Return the [X, Y] coordinate for the center point of the cell that contains the specified text.  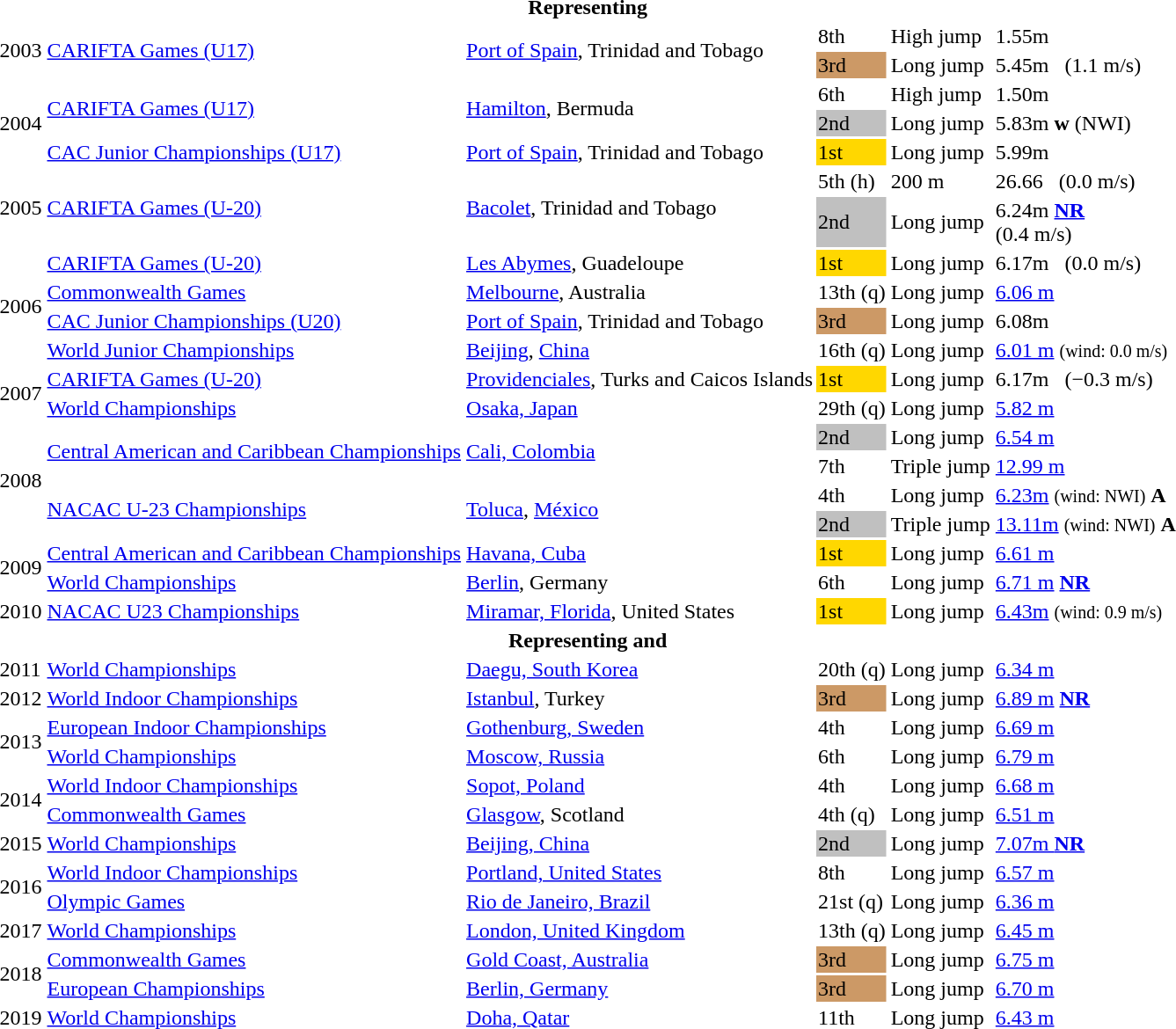
Daegu, South Korea [640, 669]
Sopot, Poland [640, 785]
16th (q) [852, 350]
Providenciales, Turks and Caicos Islands [640, 379]
NACAC U23 Championships [254, 611]
Olympic Games [254, 901]
European Championships [254, 989]
European Indoor Championships [254, 727]
NACAC U-23 Championships [254, 510]
Osaka, Japan [640, 408]
20th (q) [852, 669]
Istanbul, Turkey [640, 698]
CAC Junior Championships (U20) [254, 321]
5th (h) [852, 181]
Gothenburg, Sweden [640, 727]
7th [852, 466]
CAC Junior Championships (U17) [254, 152]
Miramar, Florida, United States [640, 611]
Moscow, Russia [640, 756]
Glasgow, Scotland [640, 814]
21st (q) [852, 901]
Cali, Colombia [640, 452]
200 m [940, 181]
4th (q) [852, 814]
Rio de Janeiro, Brazil [640, 901]
Gold Coast, Australia [640, 960]
29th (q) [852, 408]
World Junior Championships [254, 350]
London, United Kingdom [640, 930]
Bacolet, Trinidad and Tobago [640, 208]
Melbourne, Australia [640, 292]
Havana, Cuba [640, 553]
Portland, United States [640, 872]
Les Abymes, Guadeloupe [640, 263]
Hamilton, Bermuda [640, 109]
Toluca, México [640, 510]
